Extract the (X, Y) coordinate from the center of the cell holding the provided text.  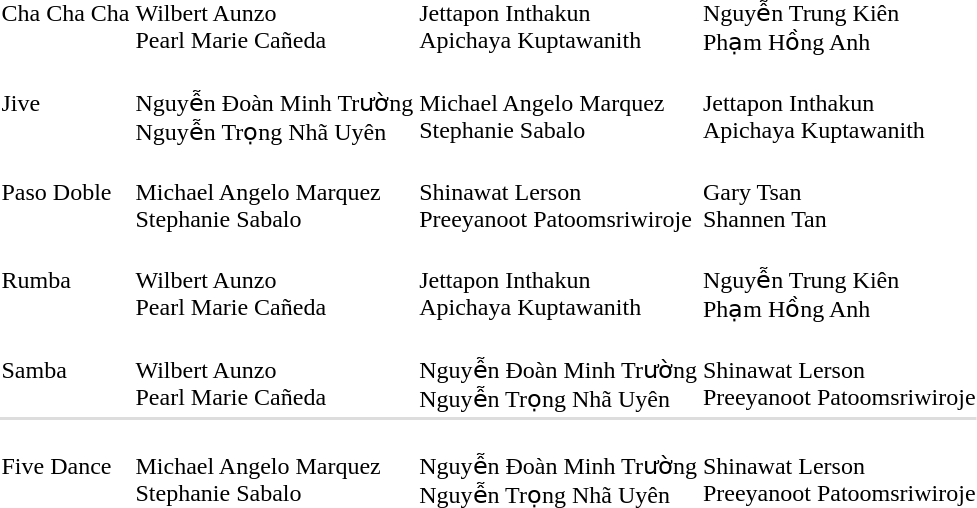
Paso Doble (66, 192)
Samba (66, 370)
Gary TsanShannen Tan (839, 192)
Jive (66, 104)
Rumba (66, 280)
Nguyễn Trung KiênPhạm Hồng Anh (839, 280)
